Search for the cell housing the specified text and yield its [x, y] center coordinate. 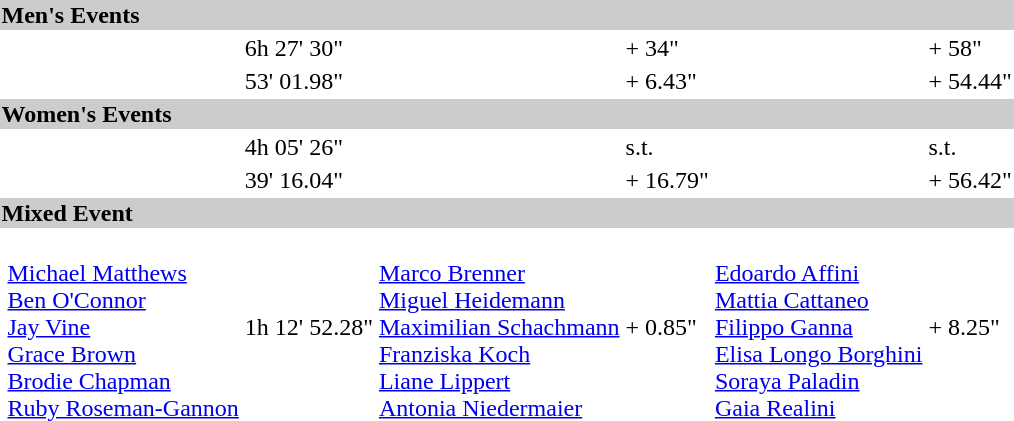
+ 6.43" [667, 81]
Men's Events [506, 15]
+ 58" [970, 48]
4h 05' 26" [308, 147]
Mixed Event [506, 213]
39' 16.04" [308, 180]
6h 27' 30" [308, 48]
+ 54.44" [970, 81]
+ 56.42" [970, 180]
53' 01.98" [308, 81]
Women's Events [506, 114]
+ 16.79" [667, 180]
+ 34" [667, 48]
